Return (X, Y) of the center of cell containing provided text 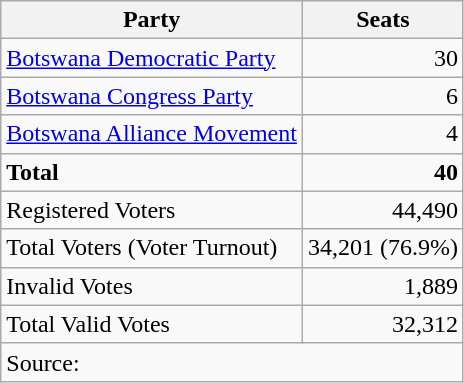
6 (382, 96)
Seats (382, 20)
40 (382, 172)
Botswana Congress Party (152, 96)
34,201 (76.9%) (382, 248)
32,312 (382, 324)
30 (382, 58)
1,889 (382, 286)
Total Valid Votes (152, 324)
Botswana Democratic Party (152, 58)
Source: (232, 362)
Party (152, 20)
Invalid Votes (152, 286)
4 (382, 134)
Total Voters (Voter Turnout) (152, 248)
Botswana Alliance Movement (152, 134)
Total (152, 172)
44,490 (382, 210)
Registered Voters (152, 210)
